Return the [X, Y] coordinate for the center point of the cell that contains the specified text.  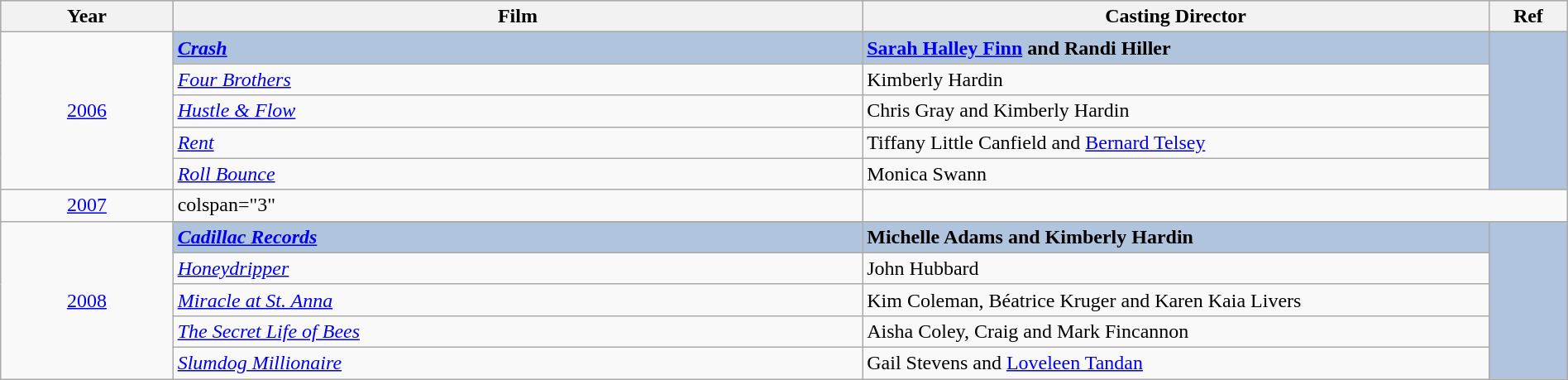
Hustle & Flow [518, 111]
Gail Stevens and Loveleen Tandan [1176, 363]
Tiffany Little Canfield and Bernard Telsey [1176, 142]
2008 [87, 300]
Miracle at St. Anna [518, 300]
Cadillac Records [518, 237]
Kim Coleman, Béatrice Kruger and Karen Kaia Livers [1176, 300]
Casting Director [1176, 17]
The Secret Life of Bees [518, 331]
Kimberly Hardin [1176, 79]
2007 [87, 205]
Roll Bounce [518, 174]
Honeydripper [518, 268]
Monica Swann [1176, 174]
Michelle Adams and Kimberly Hardin [1176, 237]
Ref [1528, 17]
Four Brothers [518, 79]
Rent [518, 142]
Year [87, 17]
Sarah Halley Finn and Randi Hiller [1176, 48]
Aisha Coley, Craig and Mark Fincannon [1176, 331]
Chris Gray and Kimberly Hardin [1176, 111]
colspan="3" [518, 205]
Slumdog Millionaire [518, 363]
Film [518, 17]
John Hubbard [1176, 268]
Crash [518, 48]
2006 [87, 111]
